Output the (X, Y) coordinate of the center of the cell containing the given text.  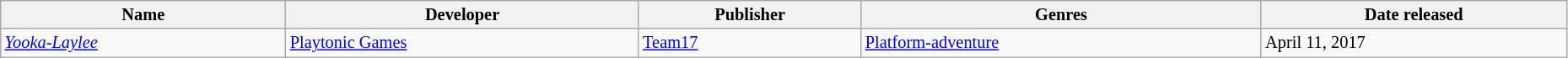
Developer (462, 14)
Team17 (750, 43)
Platform-adventure (1061, 43)
Date released (1414, 14)
Genres (1061, 14)
Yooka-Laylee (143, 43)
Playtonic Games (462, 43)
Publisher (750, 14)
Name (143, 14)
April 11, 2017 (1414, 43)
